Find where the given text appears and provide that cell's center as (X, Y) coordinate. 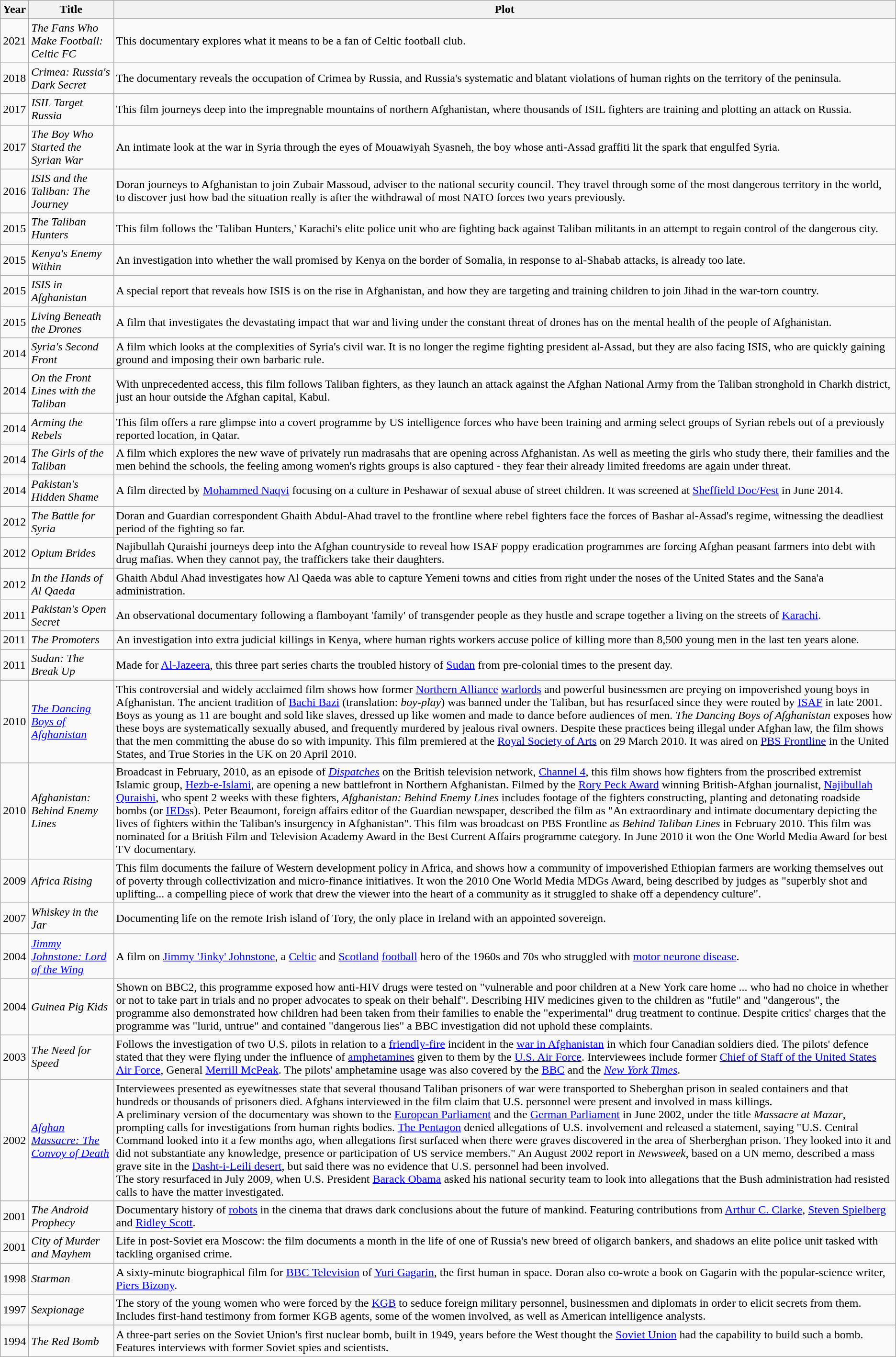
Jimmy Johnstone: Lord of the Wing (71, 956)
The Red Bomb (71, 1341)
Opium Brides (71, 553)
Sudan: The Break Up (71, 664)
Living Beneath the Drones (71, 322)
The Promoters (71, 640)
2009 (14, 881)
Plot (504, 10)
The Need for Speed (71, 1057)
2007 (14, 918)
Afghanistan: Behind Enemy Lines (71, 811)
In the Hands of Al Qaeda (71, 584)
An investigation into whether the wall promised by Kenya on the border of Somalia, in response to al-Shabab attacks, is already too late. (504, 259)
This documentary explores what it means to be a fan of Celtic football club. (504, 41)
An intimate look at the war in Syria through the eyes of Mouawiyah Syasneh, the boy whose anti-Assad graffiti lit the spark that engulfed Syria. (504, 147)
1998 (14, 1279)
The Android Prophecy (71, 1217)
The Fans Who Make Football: Celtic FC (71, 41)
1994 (14, 1341)
2018 (14, 79)
Starman (71, 1279)
Documenting life on the remote Irish island of Tory, the only place in Ireland with an appointed sovereign. (504, 918)
2021 (14, 41)
Made for Al-Jazeera, this three part series charts the troubled history of Sudan from pre-colonial times to the present day. (504, 664)
City of Murder and Mayhem (71, 1247)
Pakistan's Hidden Shame (71, 491)
On the Front Lines with the Taliban (71, 391)
ISIL Target Russia (71, 109)
Whiskey in the Jar (71, 918)
2003 (14, 1057)
The Boy Who Started the Syrian War (71, 147)
Title (71, 10)
ISIS in Afghanistan (71, 291)
Syria's Second Front (71, 353)
Afghan Massacre: The Convoy of Death (71, 1140)
Guinea Pig Kids (71, 1006)
Sexpionage (71, 1310)
1997 (14, 1310)
Crimea: Russia's Dark Secret (71, 79)
The Battle for Syria (71, 522)
ISIS and the Taliban: The Journey (71, 191)
The Taliban Hunters (71, 229)
A film on Jimmy 'Jinky' Johnstone, a Celtic and Scotland football hero of the 1960s and 70s who struggled with motor neurone disease. (504, 956)
Pakistan's Open Secret (71, 616)
2016 (14, 191)
The Dancing Boys of Afghanistan (71, 722)
Arming the Rebels (71, 428)
2002 (14, 1140)
Year (14, 10)
Africa Rising (71, 881)
Kenya's Enemy Within (71, 259)
The Girls of the Taliban (71, 460)
